Find where the given text appears and provide that cell's center as [x, y] coordinate. 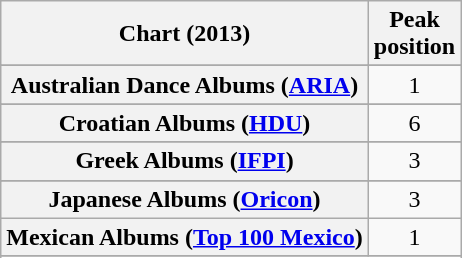
Australian Dance Albums (ARIA) [185, 85]
Greek Albums (IFPI) [185, 161]
Japanese Albums (Oricon) [185, 199]
6 [414, 123]
Chart (2013) [185, 34]
Croatian Albums (HDU) [185, 123]
Peakposition [414, 34]
Mexican Albums (Top 100 Mexico) [185, 237]
